Identify which cell holds the provided text, then report its [x, y] central coordinate. 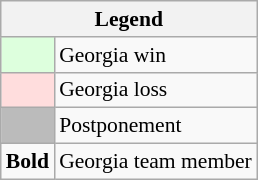
Postponement [156, 126]
Legend [129, 19]
Bold [28, 162]
Georgia team member [156, 162]
Georgia loss [156, 90]
Georgia win [156, 55]
